Locate the cell with the specified text and output its (X, Y) center coordinate. 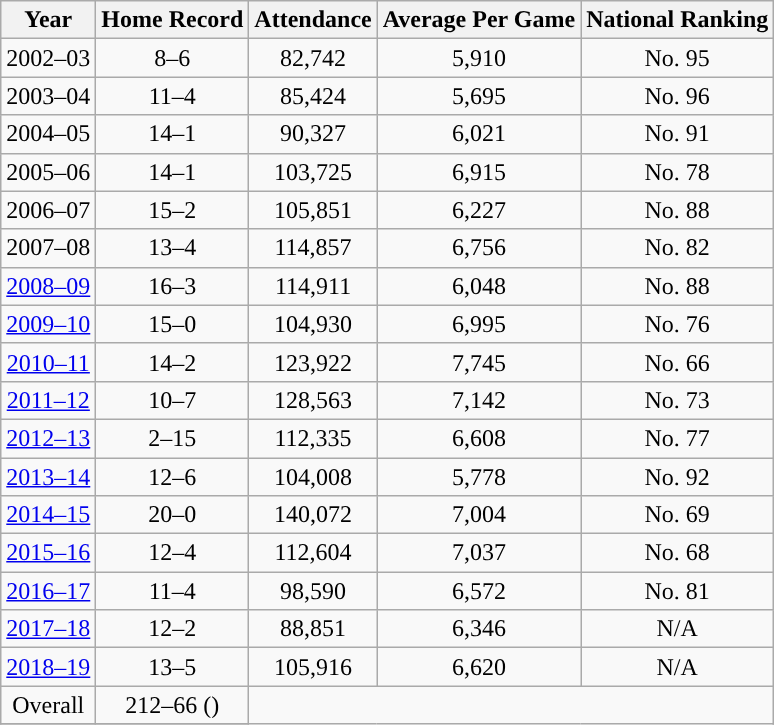
7,142 (478, 400)
14–2 (172, 362)
6,021 (478, 134)
6,915 (478, 172)
13–5 (172, 667)
112,335 (313, 438)
88,851 (313, 629)
2005–06 (48, 172)
112,604 (313, 553)
6,346 (478, 629)
No. 69 (678, 515)
7,745 (478, 362)
No. 76 (678, 324)
12–6 (172, 477)
6,620 (478, 667)
7,004 (478, 515)
8–6 (172, 58)
104,930 (313, 324)
16–3 (172, 286)
No. 95 (678, 58)
10–7 (172, 400)
No. 78 (678, 172)
6,227 (478, 210)
2014–15 (48, 515)
Attendance (313, 20)
105,916 (313, 667)
2016–17 (48, 591)
6,048 (478, 286)
20–0 (172, 515)
140,072 (313, 515)
114,911 (313, 286)
128,563 (313, 400)
6,572 (478, 591)
2002–03 (48, 58)
13–4 (172, 248)
2009–10 (48, 324)
Year (48, 20)
5,778 (478, 477)
6,995 (478, 324)
No. 68 (678, 553)
98,590 (313, 591)
No. 66 (678, 362)
No. 96 (678, 96)
15–2 (172, 210)
No. 91 (678, 134)
2013–14 (48, 477)
12–2 (172, 629)
12–4 (172, 553)
No. 81 (678, 591)
2017–18 (48, 629)
5,695 (478, 96)
2003–04 (48, 96)
85,424 (313, 96)
212–66 () (172, 705)
90,327 (313, 134)
Overall (48, 705)
National Ranking (678, 20)
No. 92 (678, 477)
103,725 (313, 172)
2–15 (172, 438)
2006–07 (48, 210)
2015–16 (48, 553)
82,742 (313, 58)
7,037 (478, 553)
15–0 (172, 324)
2007–08 (48, 248)
105,851 (313, 210)
6,756 (478, 248)
2010–11 (48, 362)
104,008 (313, 477)
114,857 (313, 248)
5,910 (478, 58)
No. 73 (678, 400)
2012–13 (48, 438)
2011–12 (48, 400)
2018–19 (48, 667)
Average Per Game (478, 20)
Home Record (172, 20)
2008–09 (48, 286)
No. 82 (678, 248)
6,608 (478, 438)
2004–05 (48, 134)
No. 77 (678, 438)
123,922 (313, 362)
